Provide the (X, Y) coordinate of the cell's center where the given text is located.  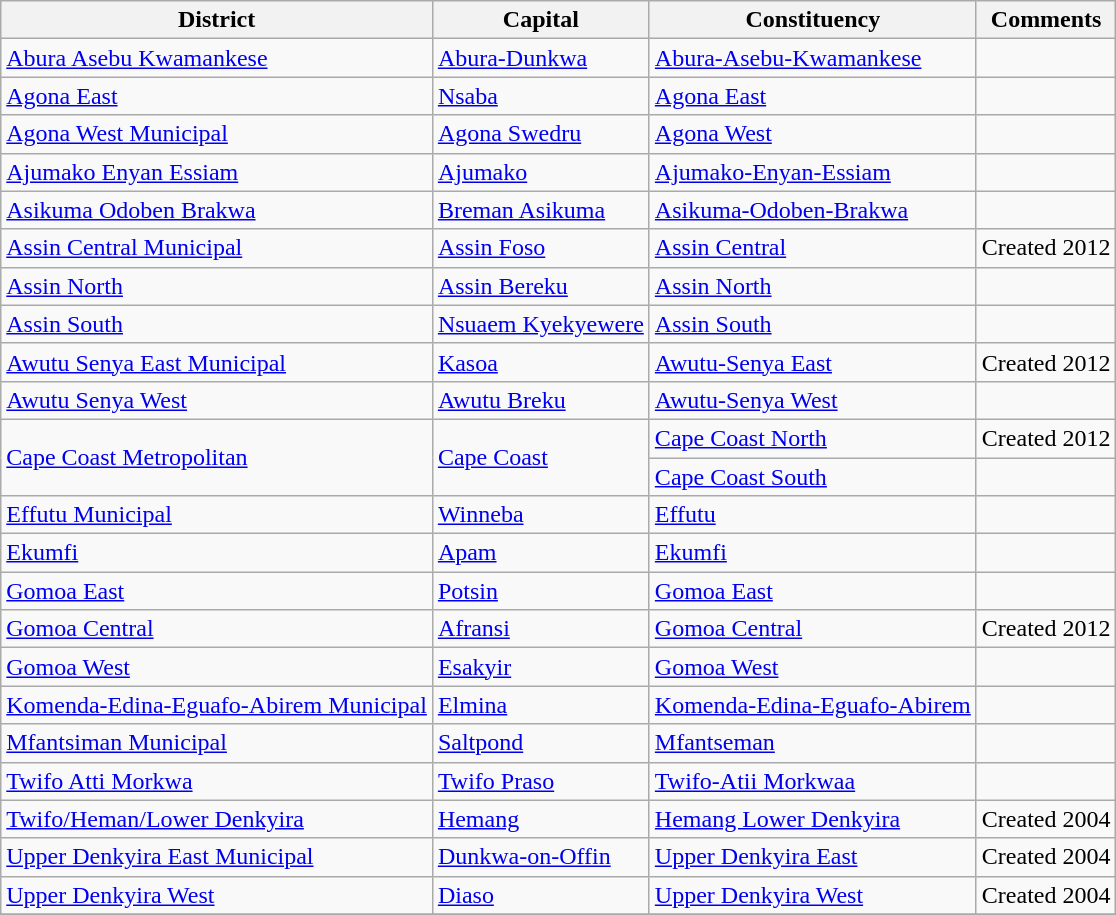
Hemang Lower Denkyira (812, 819)
Agona West (812, 134)
Ajumako Enyan Essiam (217, 172)
Saltpond (540, 743)
Elmina (540, 705)
District (217, 20)
Agona Swedru (540, 134)
Upper Denkyira East (812, 857)
Assin Central Municipal (217, 248)
Abura-Asebu-Kwamankese (812, 58)
Effutu Municipal (217, 515)
Awutu-Senya West (812, 400)
Twifo Atti Morkwa (217, 781)
Assin Foso (540, 248)
Asikuma Odoben Brakwa (217, 210)
Diaso (540, 895)
Nsuaem Kyekyewere (540, 324)
Afransi (540, 629)
Capital (540, 20)
Ajumako (540, 172)
Effutu (812, 515)
Twifo Praso (540, 781)
Winneba (540, 515)
Breman Asikuma (540, 210)
Cape Coast Metropolitan (217, 457)
Awutu Senya West (217, 400)
Dunkwa-on-Offin (540, 857)
Cape Coast South (812, 477)
Twifo/Heman/Lower Denkyira (217, 819)
Awutu Breku (540, 400)
Abura-Dunkwa (540, 58)
Hemang (540, 819)
Kasoa (540, 362)
Mfantsiman Municipal (217, 743)
Agona West Municipal (217, 134)
Komenda-Edina-Eguafo-Abirem Municipal (217, 705)
Assin Bereku (540, 286)
Abura Asebu Kwamankese (217, 58)
Awutu Senya East Municipal (217, 362)
Awutu-Senya East (812, 362)
Potsin (540, 591)
Twifo-Atii Morkwaa (812, 781)
Apam (540, 553)
Komenda-Edina-Eguafo-Abirem (812, 705)
Mfantseman (812, 743)
Ajumako-Enyan-Essiam (812, 172)
Cape Coast (540, 457)
Nsaba (540, 96)
Comments (1046, 20)
Assin Central (812, 248)
Esakyir (540, 667)
Upper Denkyira East Municipal (217, 857)
Asikuma-Odoben-Brakwa (812, 210)
Constituency (812, 20)
Cape Coast North (812, 438)
